Determine the [x, y] coordinate at the center of the cell enclosing the given text.  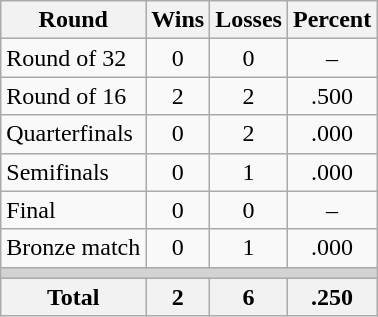
Losses [249, 20]
.250 [332, 297]
.500 [332, 96]
Quarterfinals [74, 134]
Bronze match [74, 248]
Semifinals [74, 172]
Total [74, 297]
Round of 32 [74, 58]
Round of 16 [74, 96]
Final [74, 210]
Percent [332, 20]
6 [249, 297]
Wins [178, 20]
Round [74, 20]
